Extract the [x, y] coordinate from the center of the cell holding the provided text.  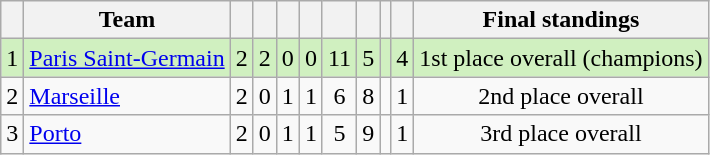
Team [127, 20]
Porto [127, 134]
Marseille [127, 96]
3rd place overall [561, 134]
4 [402, 58]
11 [339, 58]
Paris Saint-Germain [127, 58]
6 [339, 96]
9 [368, 134]
8 [368, 96]
Final standings [561, 20]
1st place overall (champions) [561, 58]
3 [12, 134]
2nd place overall [561, 96]
